Pinpoint the cell where the given text exists, returning its (x, y) midpoint coordinate. 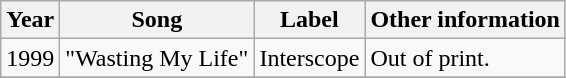
Song (157, 20)
Out of print. (466, 58)
Year (30, 20)
Other information (466, 20)
"Wasting My Life" (157, 58)
Interscope (310, 58)
Label (310, 20)
1999 (30, 58)
